From the cell containing the given text, extract its center point as [X, Y] coordinate. 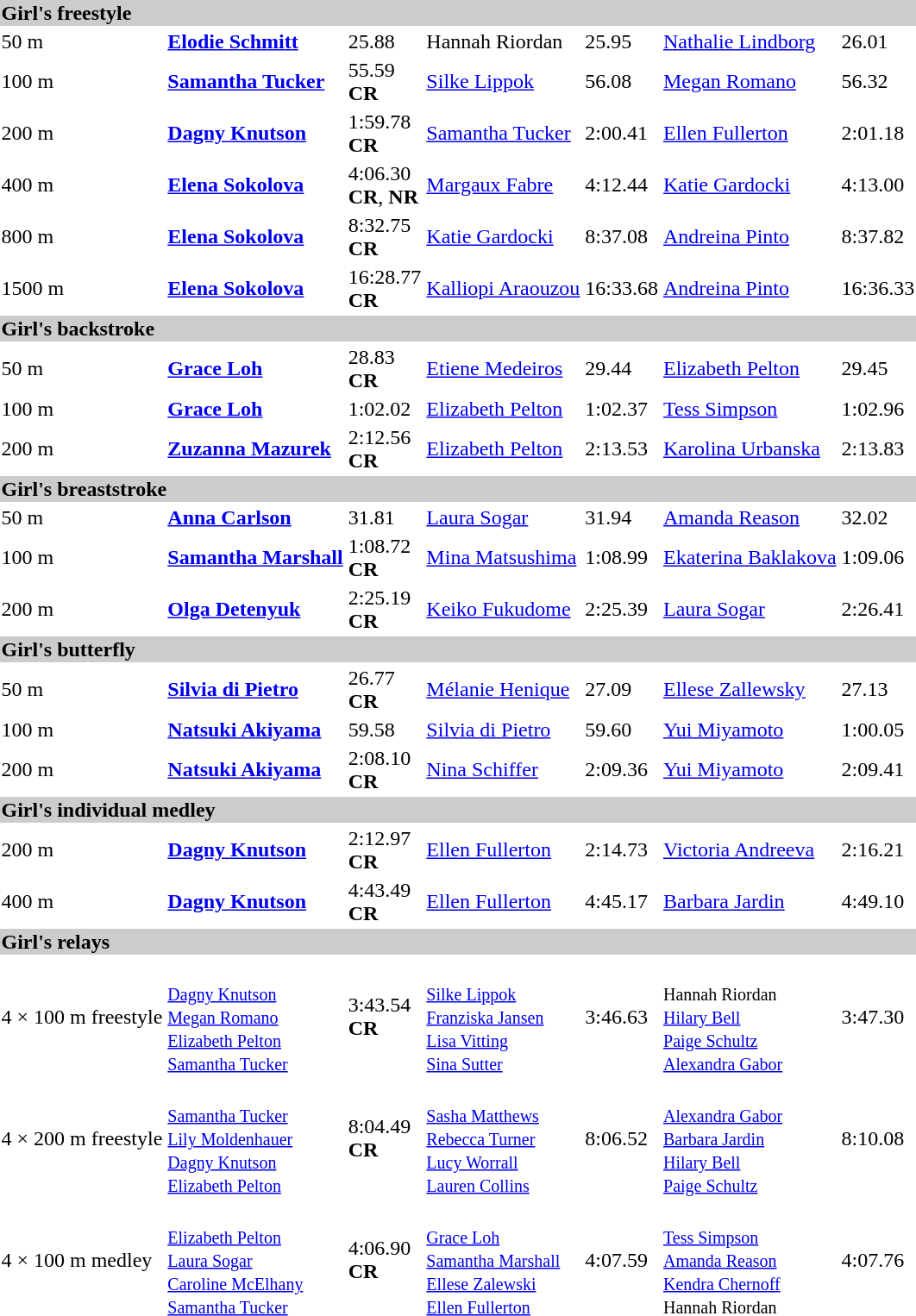
Hannah Riordan [504, 41]
Ekaterina Baklakova [750, 557]
Silke Lippok [504, 81]
4:43.49CR [385, 902]
55.59CR [385, 81]
1:02.02 [385, 409]
16:28.77CR [385, 288]
59.58 [385, 730]
2:25.19CR [385, 609]
Megan Romano [750, 81]
1:00.05 [878, 730]
2:12.97CR [385, 850]
2:14.73 [622, 850]
Girl's butterfly [458, 649]
2:12.56CR [385, 448]
2:25.39 [622, 609]
2:09.36 [622, 769]
26.01 [878, 41]
56.08 [622, 81]
4:12.44 [622, 185]
Girl's relays [458, 942]
29.45 [878, 369]
Etiene Medeiros [504, 369]
Karolina Urbanska [750, 448]
Kalliopi Araouzou [504, 288]
Mina Matsushima [504, 557]
Anna Carlson [255, 517]
4:13.00 [878, 185]
Girl's freestyle [458, 13]
25.95 [622, 41]
Girl's backstroke [458, 329]
Mélanie Henique [504, 690]
Nathalie Lindborg [750, 41]
4:49.10 [878, 902]
8:37.08 [622, 236]
3:46.63 [622, 1017]
27.09 [622, 690]
31.94 [622, 517]
Keiko Fukudome [504, 609]
Samantha TuckerLily MoldenhauerDagny KnutsonElizabeth Pelton [255, 1138]
8:06.52 [622, 1138]
Girl's individual medley [458, 810]
1:02.96 [878, 409]
Amanda Reason [750, 517]
8:10.08 [878, 1138]
8:37.82 [878, 236]
16:33.68 [622, 288]
Nina Schiffer [504, 769]
4:45.17 [622, 902]
Olga Detenyuk [255, 609]
3:47.30 [878, 1017]
Ellese Zallewsky [750, 690]
800 m [82, 236]
8:04.49CR [385, 1138]
Margaux Fabre [504, 185]
25.88 [385, 41]
4 × 200 m freestyle [82, 1138]
Tess Simpson [750, 409]
Samantha Marshall [255, 557]
1:09.06 [878, 557]
Zuzanna Mazurek [255, 448]
16:36.33 [878, 288]
1500 m [82, 288]
59.60 [622, 730]
27.13 [878, 690]
1:02.37 [622, 409]
2:16.21 [878, 850]
28.83CR [385, 369]
Silke LippokFranziska JansenLisa VittingSina Sutter [504, 1017]
4:06.30CR, NR [385, 185]
4 × 100 m freestyle [82, 1017]
Elodie Schmitt [255, 41]
8:32.75CR [385, 236]
Dagny KnutsonMegan RomanoElizabeth PeltonSamantha Tucker [255, 1017]
2:01.18 [878, 133]
Barbara Jardin [750, 902]
56.32 [878, 81]
2:13.83 [878, 448]
2:26.41 [878, 609]
Hannah RiordanHilary BellPaige SchultzAlexandra Gabor [750, 1017]
2:08.10CR [385, 769]
2:09.41 [878, 769]
Alexandra GaborBarbara JardinHilary BellPaige Schultz [750, 1138]
29.44 [622, 369]
31.81 [385, 517]
32.02 [878, 517]
Girl's breaststroke [458, 489]
Sasha MatthewsRebecca TurnerLucy WorrallLauren Collins [504, 1138]
1:08.99 [622, 557]
26.77CR [385, 690]
Victoria Andreeva [750, 850]
2:00.41 [622, 133]
1:59.78CR [385, 133]
3:43.54CR [385, 1017]
2:13.53 [622, 448]
1:08.72CR [385, 557]
